Detect which cell encompasses the target text, then output its (x, y) center coordinate. 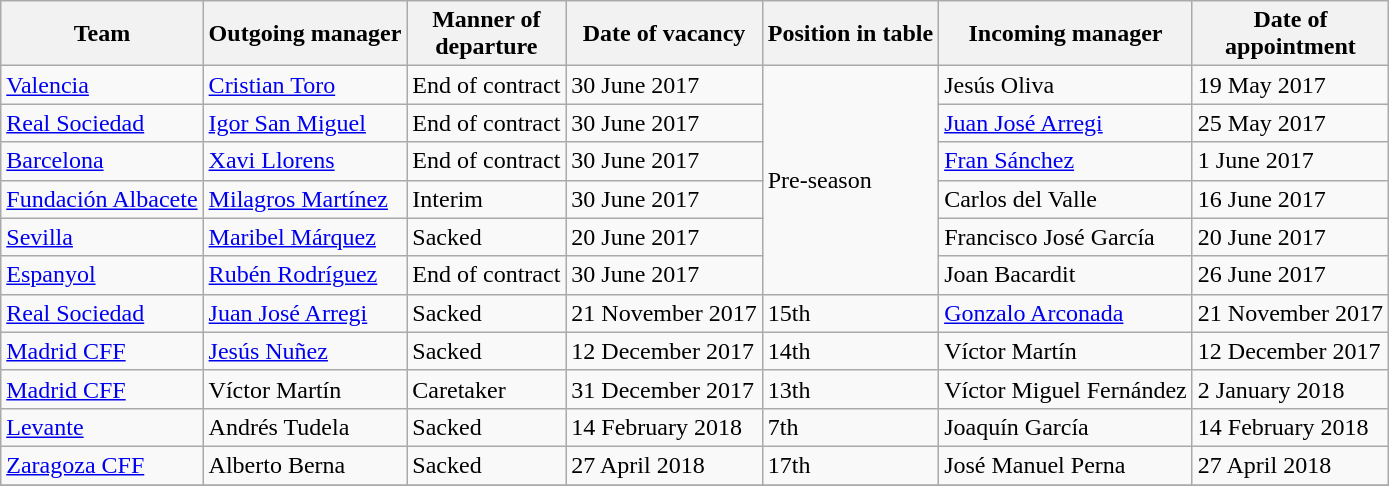
16 June 2017 (1290, 199)
14th (850, 351)
Position in table (850, 34)
1 June 2017 (1290, 161)
Incoming manager (1066, 34)
Zaragoza CFF (102, 465)
15th (850, 313)
Espanyol (102, 275)
7th (850, 427)
Outgoing manager (305, 34)
Sevilla (102, 237)
Igor San Miguel (305, 123)
25 May 2017 (1290, 123)
Fran Sánchez (1066, 161)
Joan Bacardit (1066, 275)
Caretaker (486, 389)
19 May 2017 (1290, 85)
Rubén Rodríguez (305, 275)
Barcelona (102, 161)
Gonzalo Arconada (1066, 313)
26 June 2017 (1290, 275)
Date ofappointment (1290, 34)
Levante (102, 427)
13th (850, 389)
Pre-season (850, 180)
Alberto Berna (305, 465)
Date of vacancy (664, 34)
Fundación Albacete (102, 199)
Manner ofdeparture (486, 34)
Maribel Márquez (305, 237)
Carlos del Valle (1066, 199)
Interim (486, 199)
31 December 2017 (664, 389)
2 January 2018 (1290, 389)
Milagros Martínez (305, 199)
Xavi Llorens (305, 161)
Cristian Toro (305, 85)
Team (102, 34)
Víctor Miguel Fernández (1066, 389)
17th (850, 465)
Jesús Nuñez (305, 351)
Valencia (102, 85)
Jesús Oliva (1066, 85)
Francisco José García (1066, 237)
Andrés Tudela (305, 427)
José Manuel Perna (1066, 465)
Joaquín García (1066, 427)
